Output the (X, Y) coordinate of the center of the cell containing the given text.  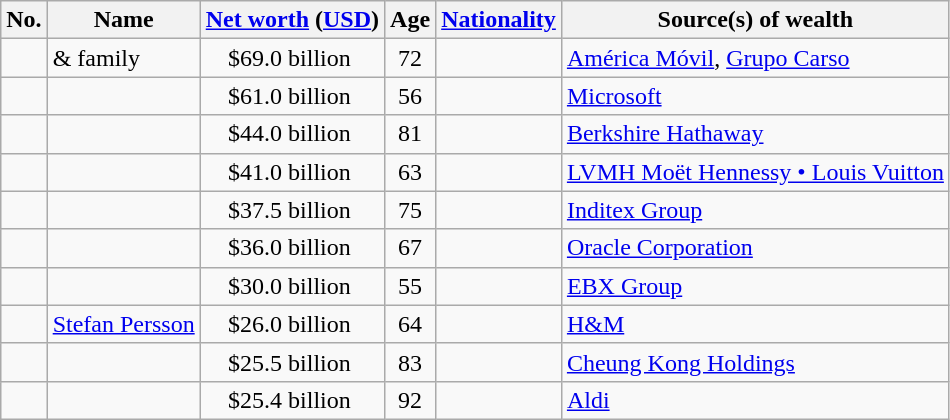
Age (410, 20)
$61.0 billion (292, 96)
$26.0 billion (292, 324)
72 (410, 58)
Aldi (755, 400)
Cheung Kong Holdings (755, 362)
83 (410, 362)
63 (410, 172)
56 (410, 96)
$69.0 billion (292, 58)
81 (410, 134)
55 (410, 286)
$37.5 billion (292, 210)
LVMH Moët Hennessy • Louis Vuitton (755, 172)
Microsoft (755, 96)
Nationality (499, 20)
Stefan Persson (124, 324)
92 (410, 400)
No. (24, 20)
$25.5 billion (292, 362)
$41.0 billion (292, 172)
$30.0 billion (292, 286)
América Móvil, Grupo Carso (755, 58)
H&M (755, 324)
64 (410, 324)
EBX Group (755, 286)
Berkshire Hathaway (755, 134)
$36.0 billion (292, 248)
$44.0 billion (292, 134)
Inditex Group (755, 210)
Oracle Corporation (755, 248)
67 (410, 248)
Source(s) of wealth (755, 20)
$25.4 billion (292, 400)
Name (124, 20)
Net worth (USD) (292, 20)
75 (410, 210)
& family (124, 58)
